Scan for the cell matching the given text and deliver its [X, Y] coordinate at center. 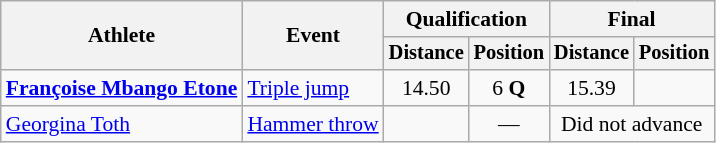
— [509, 124]
6 Q [509, 88]
Did not advance [632, 124]
14.50 [426, 88]
Hammer throw [312, 124]
Triple jump [312, 88]
Athlete [122, 36]
Georgina Toth [122, 124]
Event [312, 36]
Françoise Mbango Etone [122, 88]
Qualification [466, 19]
Final [632, 19]
15.39 [592, 88]
